Search for the cell housing the specified text and yield its (x, y) center coordinate. 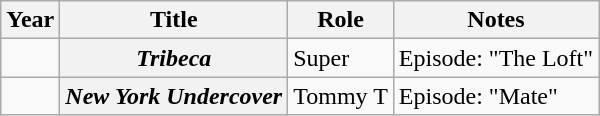
Title (174, 20)
Episode: "Mate" (496, 96)
New York Undercover (174, 96)
Tommy T (341, 96)
Notes (496, 20)
Tribeca (174, 58)
Episode: "The Loft" (496, 58)
Year (30, 20)
Role (341, 20)
Super (341, 58)
